Pinpoint the cell where the given text exists, returning its (x, y) midpoint coordinate. 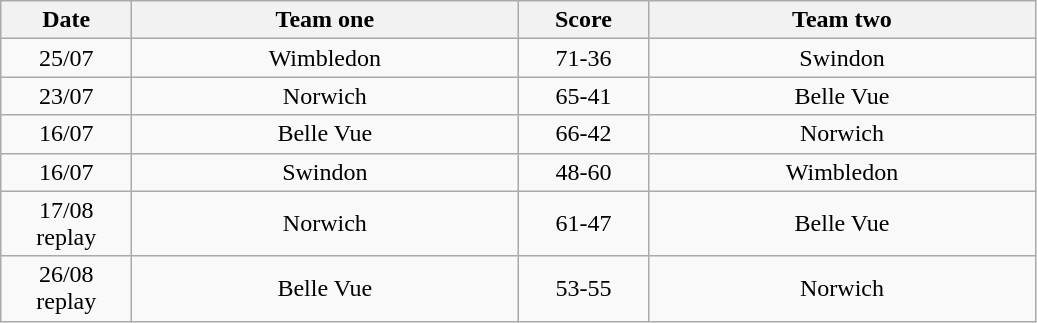
17/08replay (66, 224)
26/08replay (66, 288)
23/07 (66, 96)
53-55 (584, 288)
Date (66, 20)
66-42 (584, 134)
61-47 (584, 224)
Score (584, 20)
48-60 (584, 172)
Team one (325, 20)
65-41 (584, 96)
25/07 (66, 58)
71-36 (584, 58)
Team two (842, 20)
